Detect which cell encompasses the target text, then output its (x, y) center coordinate. 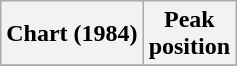
Chart (1984) (72, 34)
Peakposition (189, 34)
